Extract the [X, Y] coordinate from the center of the cell holding the provided text.  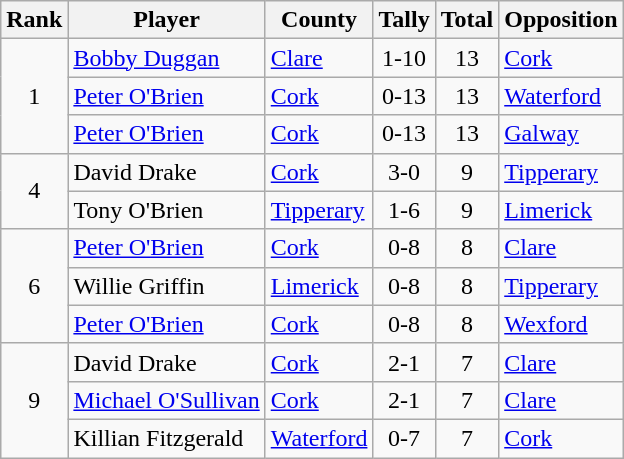
4 [34, 191]
0-7 [404, 438]
Total [467, 20]
Tally [404, 20]
Bobby Duggan [166, 58]
1-6 [404, 210]
Opposition [561, 20]
Michael O'Sullivan [166, 400]
Galway [561, 134]
Wexford [561, 324]
3-0 [404, 172]
6 [34, 286]
Player [166, 20]
Rank [34, 20]
Willie Griffin [166, 286]
1-10 [404, 58]
1 [34, 96]
Killian Fitzgerald [166, 438]
Tony O'Brien [166, 210]
County [319, 20]
